Find where the given text appears and provide that cell's center as (x, y) coordinate. 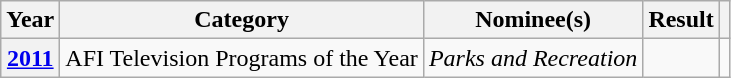
Result (681, 20)
Nominee(s) (532, 20)
2011 (30, 58)
Year (30, 20)
AFI Television Programs of the Year (242, 58)
Parks and Recreation (532, 58)
Category (242, 20)
